Locate the cell with the specified text and output its (X, Y) center coordinate. 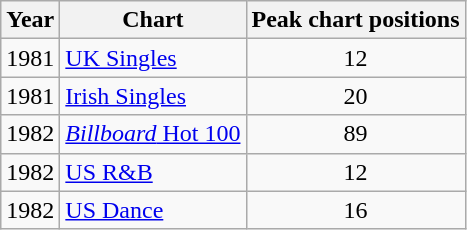
Year (30, 20)
US Dance (153, 210)
Irish Singles (153, 96)
20 (356, 96)
Billboard Hot 100 (153, 134)
US R&B (153, 172)
16 (356, 210)
Peak chart positions (356, 20)
Chart (153, 20)
UK Singles (153, 58)
89 (356, 134)
